Determine the [x, y] coordinate at the center of the cell enclosing the given text.  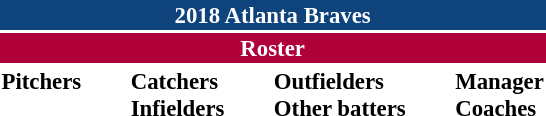
Roster [272, 48]
2018 Atlanta Braves [272, 15]
